Detect which cell encompasses the target text, then output its [x, y] center coordinate. 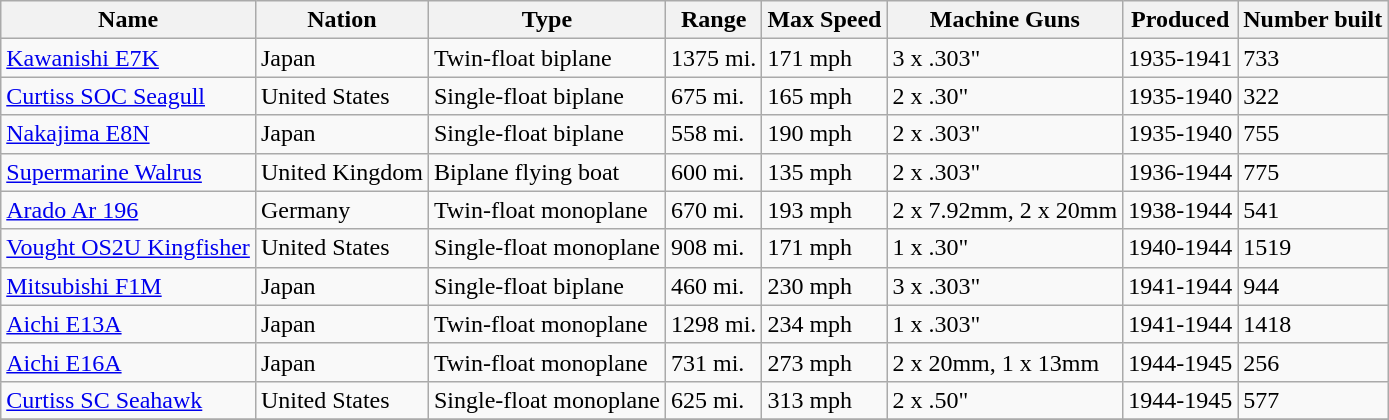
1940-1944 [1180, 248]
Nakajima E8N [128, 134]
2 x .50" [1005, 400]
1936-1944 [1180, 172]
675 mi. [713, 96]
2 x 7.92mm, 2 x 20mm [1005, 210]
Mitsubishi F1M [128, 286]
558 mi. [713, 134]
1519 [1313, 248]
577 [1313, 400]
541 [1313, 210]
Type [546, 20]
Vought OS2U Kingfisher [128, 248]
Name [128, 20]
Range [713, 20]
2 x .30" [1005, 96]
322 [1313, 96]
1418 [1313, 324]
775 [1313, 172]
Kawanishi E7K [128, 58]
193 mph [824, 210]
273 mph [824, 362]
1 x .303" [1005, 324]
165 mph [824, 96]
Supermarine Walrus [128, 172]
Produced [1180, 20]
Aichi E13A [128, 324]
625 mi. [713, 400]
Twin-float biplane [546, 58]
1298 mi. [713, 324]
135 mph [824, 172]
234 mph [824, 324]
1935-1941 [1180, 58]
Max Speed [824, 20]
460 mi. [713, 286]
2 x 20mm, 1 x 13mm [1005, 362]
731 mi. [713, 362]
Aichi E16A [128, 362]
1938-1944 [1180, 210]
Arado Ar 196 [128, 210]
Machine Guns [1005, 20]
Nation [342, 20]
1 x .30" [1005, 248]
313 mph [824, 400]
Curtiss SOC Seagull [128, 96]
Germany [342, 210]
256 [1313, 362]
908 mi. [713, 248]
755 [1313, 134]
United Kingdom [342, 172]
1375 mi. [713, 58]
600 mi. [713, 172]
Biplane flying boat [546, 172]
733 [1313, 58]
230 mph [824, 286]
670 mi. [713, 210]
190 mph [824, 134]
Number built [1313, 20]
944 [1313, 286]
Curtiss SC Seahawk [128, 400]
